Scan for the cell matching the given text and deliver its [x, y] coordinate at center. 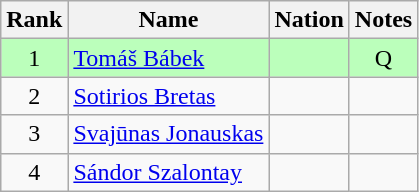
Name [168, 20]
Sándor Szalontay [168, 172]
4 [34, 172]
Tomáš Bábek [168, 58]
1 [34, 58]
Sotirios Bretas [168, 96]
3 [34, 134]
Q [383, 58]
Nation [309, 20]
Svajūnas Jonauskas [168, 134]
Rank [34, 20]
Notes [383, 20]
2 [34, 96]
